Find where the given text appears and provide that cell's center as (X, Y) coordinate. 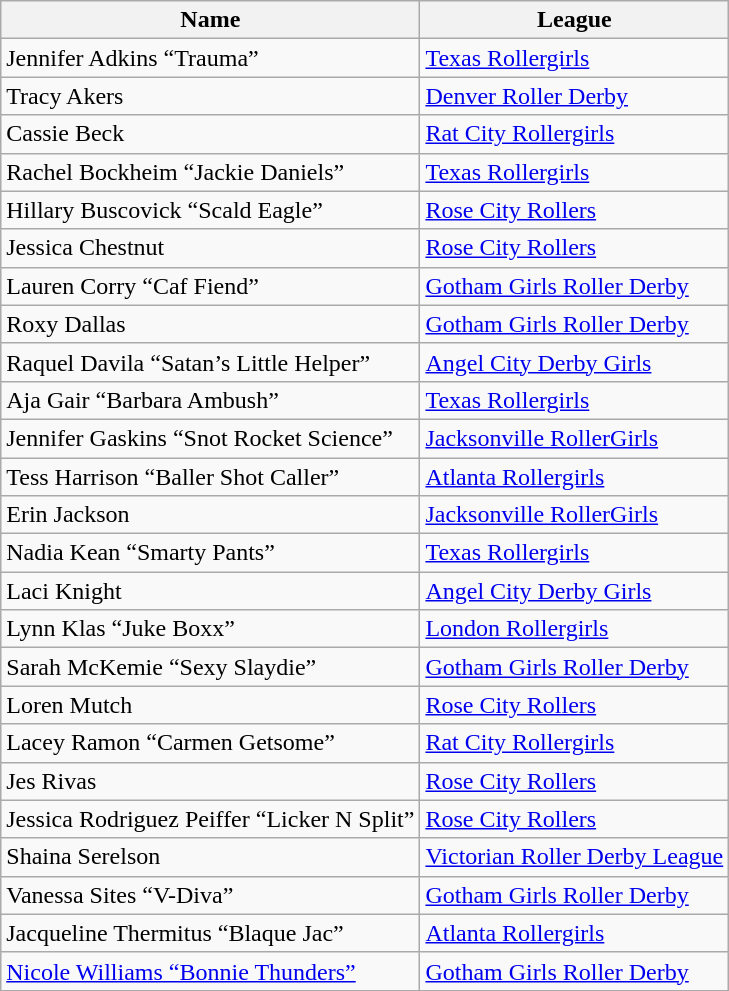
Cassie Beck (210, 134)
Name (210, 20)
Laci Knight (210, 591)
Jessica Rodriguez Peiffer “Licker N Split” (210, 819)
Jennifer Gaskins “Snot Rocket Science” (210, 438)
Nicole Williams “Bonnie Thunders” (210, 971)
Lacey Ramon “Carmen Getsome” (210, 743)
London Rollergirls (574, 629)
Erin Jackson (210, 515)
Roxy Dallas (210, 324)
Rachel Bockheim “Jackie Daniels” (210, 172)
Tess Harrison “Baller Shot Caller” (210, 477)
Jes Rivas (210, 781)
Aja Gair “Barbara Ambush” (210, 400)
Victorian Roller Derby League (574, 857)
Nadia Kean “Smarty Pants” (210, 553)
Denver Roller Derby (574, 96)
Raquel Davila “Satan’s Little Helper” (210, 362)
Hillary Buscovick “Scald Eagle” (210, 210)
Lauren Corry “Caf Fiend” (210, 286)
Sarah McKemie “Sexy Slaydie” (210, 667)
Shaina Serelson (210, 857)
Lynn Klas “Juke Boxx” (210, 629)
Loren Mutch (210, 705)
League (574, 20)
Vanessa Sites “V-Diva” (210, 895)
Jennifer Adkins “Trauma” (210, 58)
Tracy Akers (210, 96)
Jessica Chestnut (210, 248)
Jacqueline Thermitus “Blaque Jac” (210, 933)
